Identify which cell holds the provided text, then report its (X, Y) central coordinate. 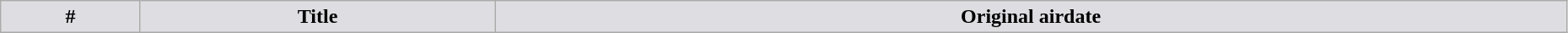
Original airdate (1031, 17)
# (71, 17)
Title (317, 17)
